Determine the (X, Y) coordinate at the center of the cell enclosing the given text.  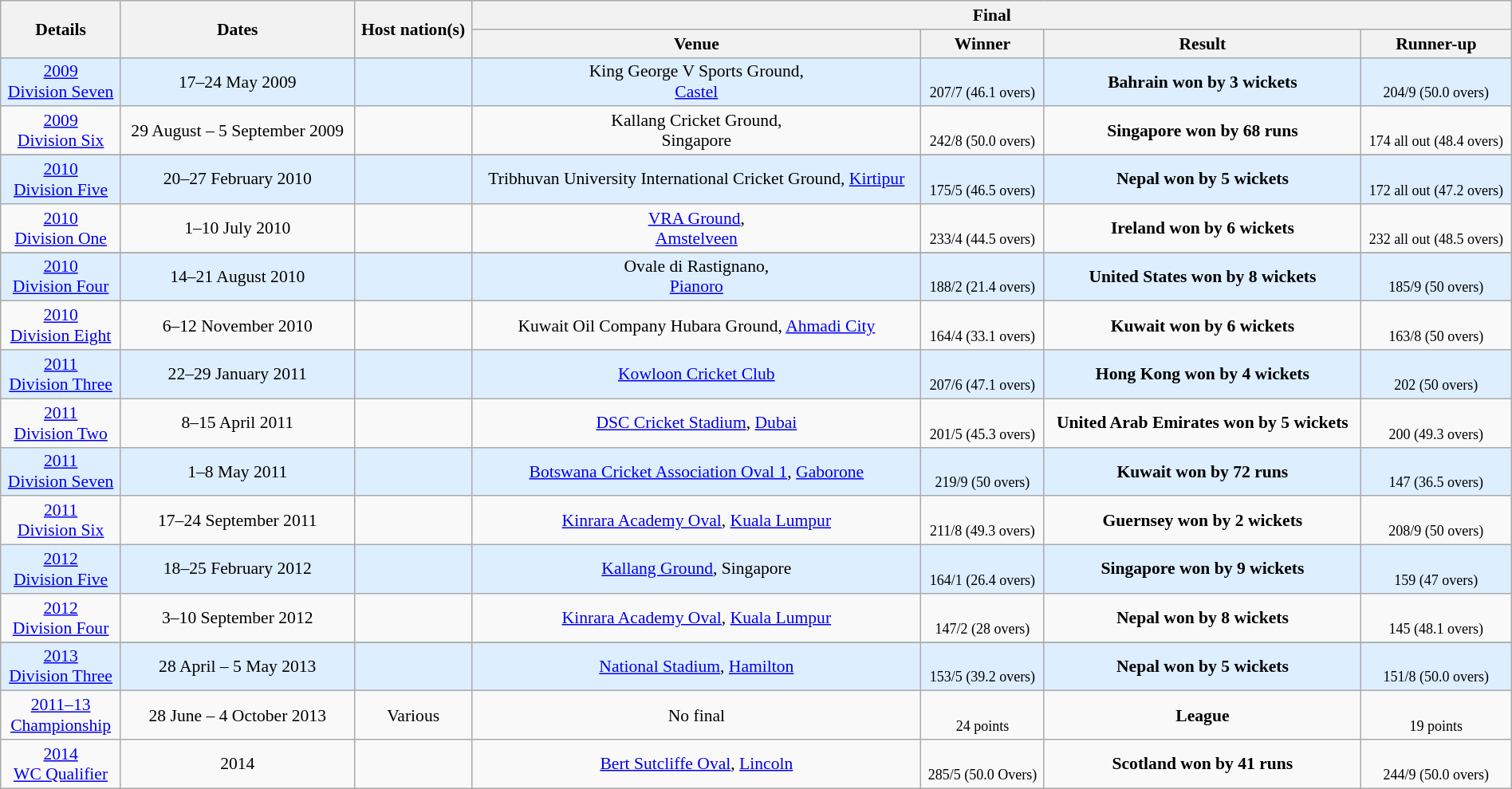
Botswana Cricket Association Oval 1, Gaborone (696, 472)
Runner-up (1435, 44)
Various (413, 716)
18–25 February 2012 (238, 569)
Kuwait won by 6 wickets (1203, 325)
Dates (238, 29)
242/8 (50.0 overs) (982, 131)
2011Division Six (61, 521)
153/5 (39.2 overs) (982, 666)
8–15 April 2011 (238, 422)
147/2 (28 overs) (982, 618)
Venue (696, 44)
Kallang Cricket Ground,Singapore (696, 131)
151/8 (50.0 overs) (1435, 666)
Hong Kong won by 4 wickets (1203, 375)
2009Division Seven (61, 81)
Winner (982, 44)
24 points (982, 716)
2012Division Five (61, 569)
145 (48.1 overs) (1435, 618)
Ireland won by 6 wickets (1203, 228)
164/1 (26.4 overs) (982, 569)
3–10 September 2012 (238, 618)
1–8 May 2011 (238, 472)
202 (50 overs) (1435, 375)
207/6 (47.1 overs) (982, 375)
20–27 February 2010 (238, 180)
Ovale di Rastignano,Pianoro (696, 277)
Scotland won by 41 runs (1203, 763)
2011Division Three (61, 375)
207/7 (46.1 overs) (982, 81)
Kuwait won by 72 runs (1203, 472)
2014WC Qualifier (61, 763)
201/5 (45.3 overs) (982, 422)
2010Division Four (61, 277)
29 August – 5 September 2009 (238, 131)
2009Division Six (61, 131)
2011–13Championship (61, 716)
28 April – 5 May 2013 (238, 666)
164/4 (33.1 overs) (982, 325)
Guernsey won by 2 wickets (1203, 521)
159 (47 overs) (1435, 569)
Kuwait Oil Company Hubara Ground, Ahmadi City (696, 325)
Singapore won by 9 wickets (1203, 569)
22–29 January 2011 (238, 375)
174 all out (48.4 overs) (1435, 131)
Details (61, 29)
28 June – 4 October 2013 (238, 716)
175/5 (46.5 overs) (982, 180)
211/8 (49.3 overs) (982, 521)
2010Division One (61, 228)
232 all out (48.5 overs) (1435, 228)
244/9 (50.0 overs) (1435, 763)
2011Division Seven (61, 472)
Bahrain won by 3 wickets (1203, 81)
Final (992, 15)
200 (49.3 overs) (1435, 422)
Kallang Ground, Singapore (696, 569)
Host nation(s) (413, 29)
285/5 (50.0 Overs) (982, 763)
King George V Sports Ground,Castel (696, 81)
VRA Ground,Amstelveen (696, 228)
1–10 July 2010 (238, 228)
2012Division Four (61, 618)
Tribhuvan University International Cricket Ground, Kirtipur (696, 180)
14–21 August 2010 (238, 277)
188/2 (21.4 overs) (982, 277)
Result (1203, 44)
172 all out (47.2 overs) (1435, 180)
17–24 May 2009 (238, 81)
DSC Cricket Stadium, Dubai (696, 422)
2011Division Two (61, 422)
2010Division Five (61, 180)
208/9 (50 overs) (1435, 521)
233/4 (44.5 overs) (982, 228)
147 (36.5 overs) (1435, 472)
2014 (238, 763)
2010Division Eight (61, 325)
219/9 (50 overs) (982, 472)
163/8 (50 overs) (1435, 325)
United Arab Emirates won by 5 wickets (1203, 422)
6–12 November 2010 (238, 325)
17–24 September 2011 (238, 521)
League (1203, 716)
2013Division Three (61, 666)
No final (696, 716)
Bert Sutcliffe Oval, Lincoln (696, 763)
United States won by 8 wickets (1203, 277)
204/9 (50.0 overs) (1435, 81)
National Stadium, Hamilton (696, 666)
Kowloon Cricket Club (696, 375)
Nepal won by 8 wickets (1203, 618)
185/9 (50 overs) (1435, 277)
Singapore won by 68 runs (1203, 131)
19 points (1435, 716)
